Determine the [x, y] coordinate at the center of the cell enclosing the given text.  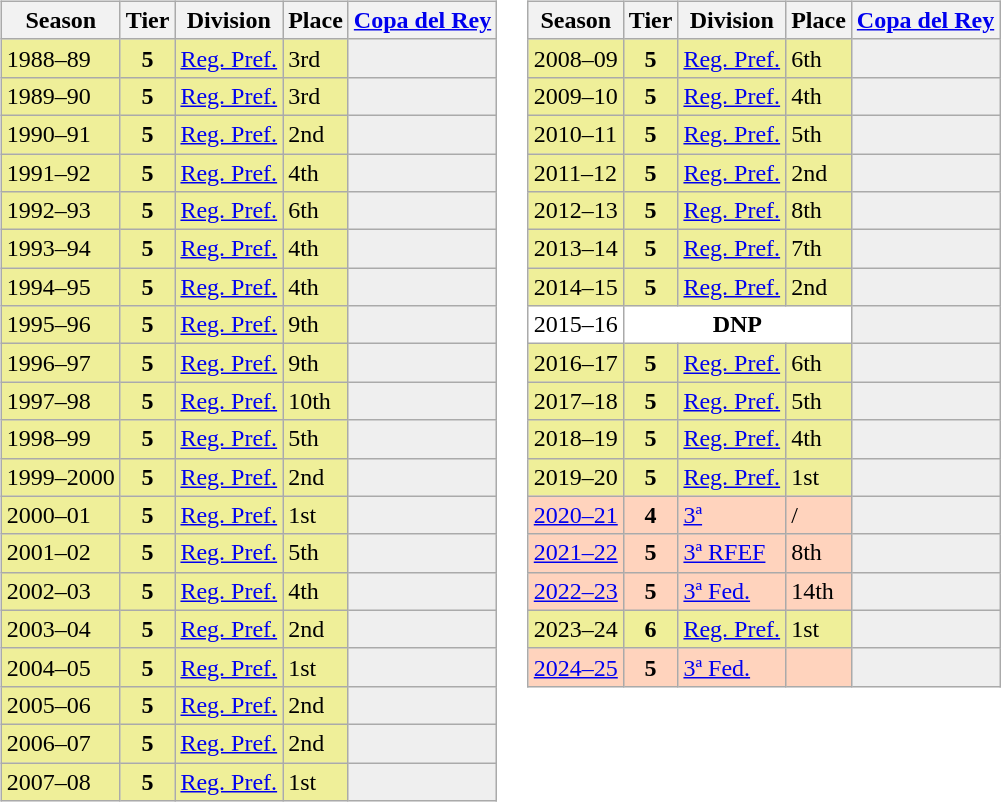
1993–94 [60, 249]
2024–25 [576, 667]
4 [650, 515]
2011–12 [576, 173]
1995–96 [60, 325]
2019–20 [576, 477]
1988–89 [60, 58]
1989–90 [60, 96]
2000–01 [60, 515]
2014–15 [576, 287]
2023–24 [576, 629]
2009–10 [576, 96]
2020–21 [576, 515]
2007–08 [60, 781]
2016–17 [576, 363]
14th [819, 591]
2008–09 [576, 58]
3ª [732, 515]
2001–02 [60, 553]
3ª RFEF [732, 553]
6 [650, 629]
2002–03 [60, 591]
2015–16 [576, 325]
/ [819, 515]
2018–19 [576, 439]
1998–99 [60, 439]
2012–13 [576, 211]
1990–91 [60, 134]
10th [316, 401]
2003–04 [60, 629]
2004–05 [60, 667]
1997–98 [60, 401]
2021–22 [576, 553]
2005–06 [60, 705]
DNP [737, 325]
7th [819, 249]
2010–11 [576, 134]
2022–23 [576, 591]
1991–92 [60, 173]
2017–18 [576, 401]
2006–07 [60, 743]
1994–95 [60, 287]
1992–93 [60, 211]
1996–97 [60, 363]
2013–14 [576, 249]
1999–2000 [60, 477]
